Return the (X, Y) coordinate for the center point of the cell that contains the specified text.  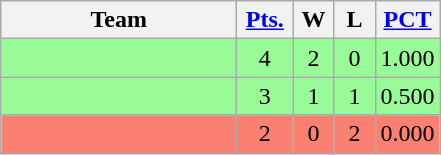
0.500 (408, 96)
L (354, 20)
Team (119, 20)
4 (265, 58)
3 (265, 96)
W (314, 20)
1.000 (408, 58)
Pts. (265, 20)
0.000 (408, 134)
PCT (408, 20)
